Determine the (X, Y) coordinate at the center of the cell enclosing the given text.  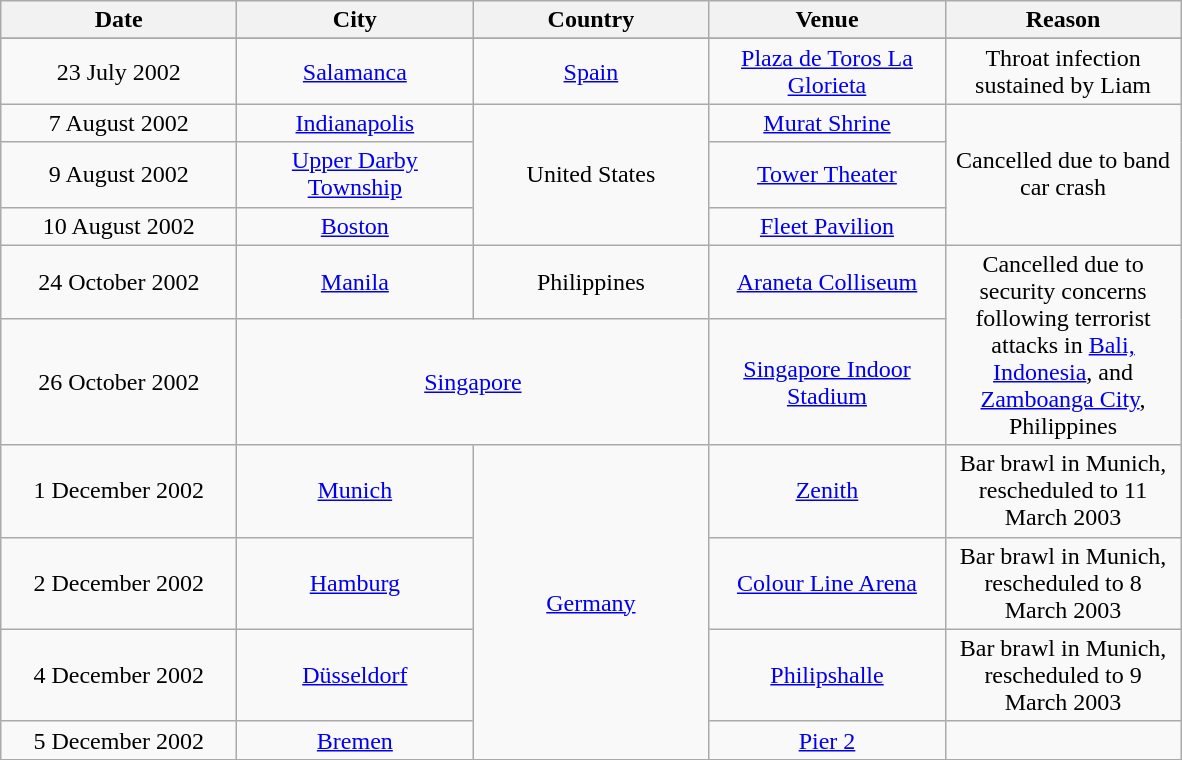
Cancelled due to band car crash (1063, 174)
Boston (355, 226)
Cancelled due to security concerns following terrorist attacks in Bali, Indonesia, and Zamboanga City, Philippines (1063, 345)
Plaza de Toros La Glorieta (827, 72)
9 August 2002 (119, 174)
Bar brawl in Munich, rescheduled to 9 March 2003 (1063, 675)
Murat Shrine (827, 123)
1 December 2002 (119, 491)
Date (119, 20)
Bremen (355, 740)
Philippines (591, 282)
Indianapolis (355, 123)
United States (591, 174)
Reason (1063, 20)
Tower Theater (827, 174)
Hamburg (355, 583)
Araneta Colliseum (827, 282)
Salamanca (355, 72)
Fleet Pavilion (827, 226)
Pier 2 (827, 740)
Throat infection sustained by Liam (1063, 72)
Bar brawl in Munich, rescheduled to 8 March 2003 (1063, 583)
Manila (355, 282)
Singapore Indoor Stadium (827, 382)
Düsseldorf (355, 675)
5 December 2002 (119, 740)
Singapore (473, 382)
Colour Line Arena (827, 583)
24 October 2002 (119, 282)
City (355, 20)
Upper Darby Township (355, 174)
Venue (827, 20)
2 December 2002 (119, 583)
10 August 2002 (119, 226)
26 October 2002 (119, 382)
23 July 2002 (119, 72)
Bar brawl in Munich, rescheduled to 11 March 2003 (1063, 491)
Country (591, 20)
4 December 2002 (119, 675)
Spain (591, 72)
Germany (591, 602)
Zenith (827, 491)
7 August 2002 (119, 123)
Munich (355, 491)
Philipshalle (827, 675)
